For the text-containing cell, return its midpoint in [x, y] coordinate format. 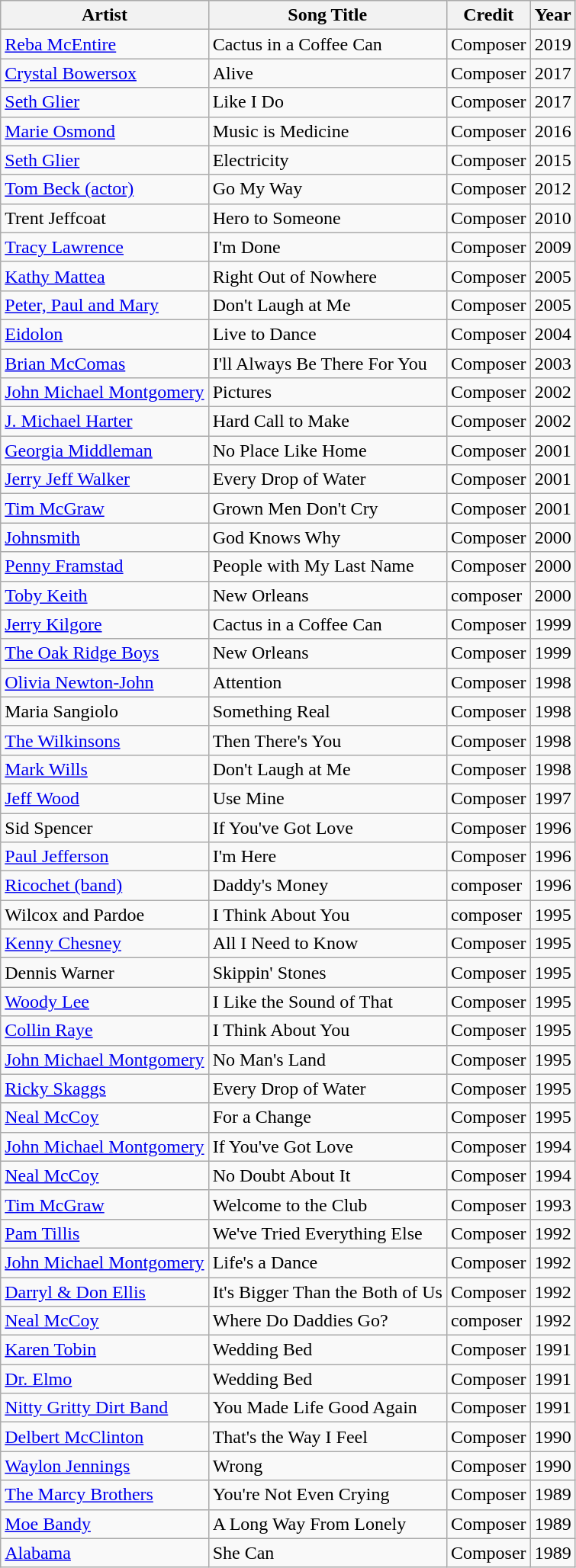
Ricochet (band) [105, 886]
Toby Keith [105, 595]
I'll Always Be There For You [327, 364]
Maria Sangiolo [105, 711]
Jerry Jeff Walker [105, 479]
All I Need to Know [327, 944]
Year [552, 15]
Hero to Someone [327, 218]
No Man's Land [327, 1060]
She Can [327, 1553]
Attention [327, 682]
1997 [552, 798]
Ricky Skaggs [105, 1089]
Live to Dance [327, 334]
Eidolon [105, 334]
Brian McComas [105, 364]
2004 [552, 334]
No Place Like Home [327, 451]
Nitty Gritty Dirt Band [105, 1408]
Collin Raye [105, 1031]
Delbert McClinton [105, 1437]
J. Michael Harter [105, 422]
Welcome to the Club [327, 1204]
A Long Way From Lonely [327, 1524]
Jerry Kilgore [105, 624]
Then There's You [327, 740]
2010 [552, 218]
Go My Way [327, 189]
2016 [552, 131]
Something Real [327, 711]
Alabama [105, 1553]
Paul Jefferson [105, 857]
Daddy's Money [327, 886]
Credit [488, 15]
Alive [327, 73]
Dennis Warner [105, 973]
Peter, Paul and Mary [105, 305]
God Knows Why [327, 537]
Woody Lee [105, 1002]
Waylon Jennings [105, 1466]
Karen Tobin [105, 1350]
Grown Men Don't Cry [327, 508]
Pictures [327, 393]
Moe Bandy [105, 1524]
It's Bigger Than the Both of Us [327, 1292]
Wrong [327, 1466]
2009 [552, 247]
Penny Framstad [105, 566]
Right Out of Nowhere [327, 276]
I'm Done [327, 247]
Trent Jeffcoat [105, 218]
Marie Osmond [105, 131]
Hard Call to Make [327, 422]
People with My Last Name [327, 566]
Song Title [327, 15]
For a Change [327, 1117]
1993 [552, 1204]
You Made Life Good Again [327, 1408]
That's the Way I Feel [327, 1437]
No Doubt About It [327, 1175]
Jeff Wood [105, 798]
Life's a Dance [327, 1262]
Mark Wills [105, 769]
Tracy Lawrence [105, 247]
Reba McEntire [105, 44]
Olivia Newton-John [105, 682]
The Wilkinsons [105, 740]
2019 [552, 44]
Like I Do [327, 102]
Dr. Elmo [105, 1379]
Tom Beck (actor) [105, 189]
Use Mine [327, 798]
Crystal Bowersox [105, 73]
Georgia Middleman [105, 451]
Johnsmith [105, 537]
Kenny Chesney [105, 944]
2003 [552, 364]
2015 [552, 160]
Kathy Mattea [105, 276]
Pam Tillis [105, 1233]
You're Not Even Crying [327, 1495]
The Marcy Brothers [105, 1495]
Skippin' Stones [327, 973]
2012 [552, 189]
I'm Here [327, 857]
I Like the Sound of That [327, 1002]
Wilcox and Pardoe [105, 915]
The Oak Ridge Boys [105, 653]
Artist [105, 15]
We've Tried Everything Else [327, 1233]
Electricity [327, 160]
Where Do Daddies Go? [327, 1321]
Darryl & Don Ellis [105, 1292]
Sid Spencer [105, 827]
Music is Medicine [327, 131]
